Output the (x, y) coordinate of the center of the cell containing the given text.  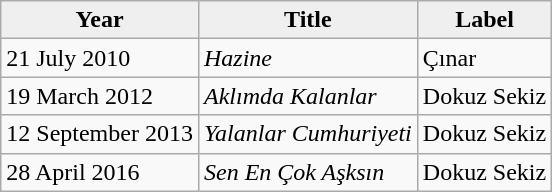
Yalanlar Cumhuriyeti (308, 134)
28 April 2016 (100, 172)
12 September 2013 (100, 134)
Aklımda Kalanlar (308, 96)
19 March 2012 (100, 96)
Year (100, 20)
Çınar (484, 58)
Title (308, 20)
Sen En Çok Aşksın (308, 172)
21 July 2010 (100, 58)
Hazine (308, 58)
Label (484, 20)
